Extract the (X, Y) coordinate from the center of the cell holding the provided text.  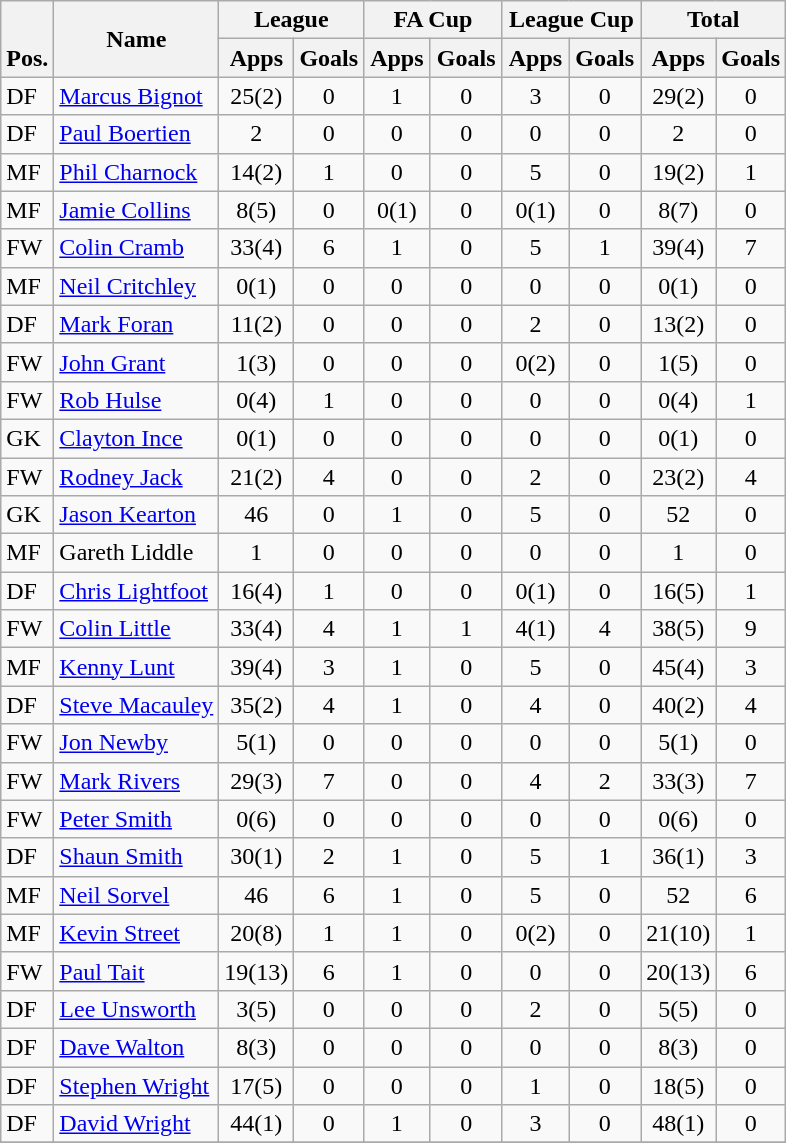
25(2) (256, 96)
16(4) (256, 591)
Rob Hulse (136, 400)
23(2) (678, 477)
19(2) (678, 172)
Peter Smith (136, 819)
19(13) (256, 971)
20(8) (256, 933)
Phil Charnock (136, 172)
8(7) (678, 210)
Lee Unsworth (136, 1009)
Kenny Lunt (136, 667)
Marcus Bignot (136, 96)
Colin Little (136, 629)
5(5) (678, 1009)
FA Cup (434, 20)
3(5) (256, 1009)
16(5) (678, 591)
Neil Critchley (136, 286)
40(2) (678, 705)
21(10) (678, 933)
20(13) (678, 971)
1(3) (256, 362)
48(1) (678, 1124)
36(1) (678, 857)
Colin Cramb (136, 248)
33(3) (678, 781)
Chris Lightfoot (136, 591)
Jon Newby (136, 743)
30(1) (256, 857)
League (292, 20)
38(5) (678, 629)
8(5) (256, 210)
Kevin Street (136, 933)
Paul Boertien (136, 134)
35(2) (256, 705)
Name (136, 39)
Shaun Smith (136, 857)
Paul Tait (136, 971)
Neil Sorvel (136, 895)
Jamie Collins (136, 210)
Gareth Liddle (136, 553)
18(5) (678, 1085)
Total (714, 20)
Pos. (28, 39)
21(2) (256, 477)
45(4) (678, 667)
Clayton Ince (136, 438)
9 (751, 629)
David Wright (136, 1124)
Stephen Wright (136, 1085)
11(2) (256, 324)
League Cup (572, 20)
Steve Macauley (136, 705)
14(2) (256, 172)
17(5) (256, 1085)
Rodney Jack (136, 477)
44(1) (256, 1124)
Dave Walton (136, 1047)
1(5) (678, 362)
4(1) (536, 629)
John Grant (136, 362)
Jason Kearton (136, 515)
29(3) (256, 781)
13(2) (678, 324)
Mark Rivers (136, 781)
29(2) (678, 96)
Mark Foran (136, 324)
